Capture the cell that displays the provided text and extract its (x, y) central coordinate. 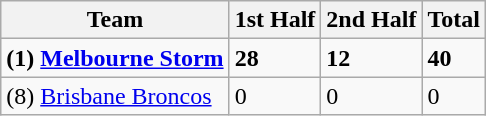
(1) Melbourne Storm (115, 58)
Total (454, 20)
Team (115, 20)
1st Half (275, 20)
2nd Half (372, 20)
40 (454, 58)
12 (372, 58)
28 (275, 58)
(8) Brisbane Broncos (115, 96)
